Return (X, Y) of the center of cell containing provided text 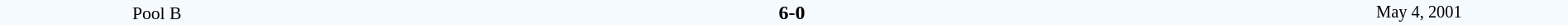
6-0 (791, 12)
Pool B (157, 12)
May 4, 2001 (1419, 12)
